For the text-containing cell, return its midpoint in (x, y) coordinate format. 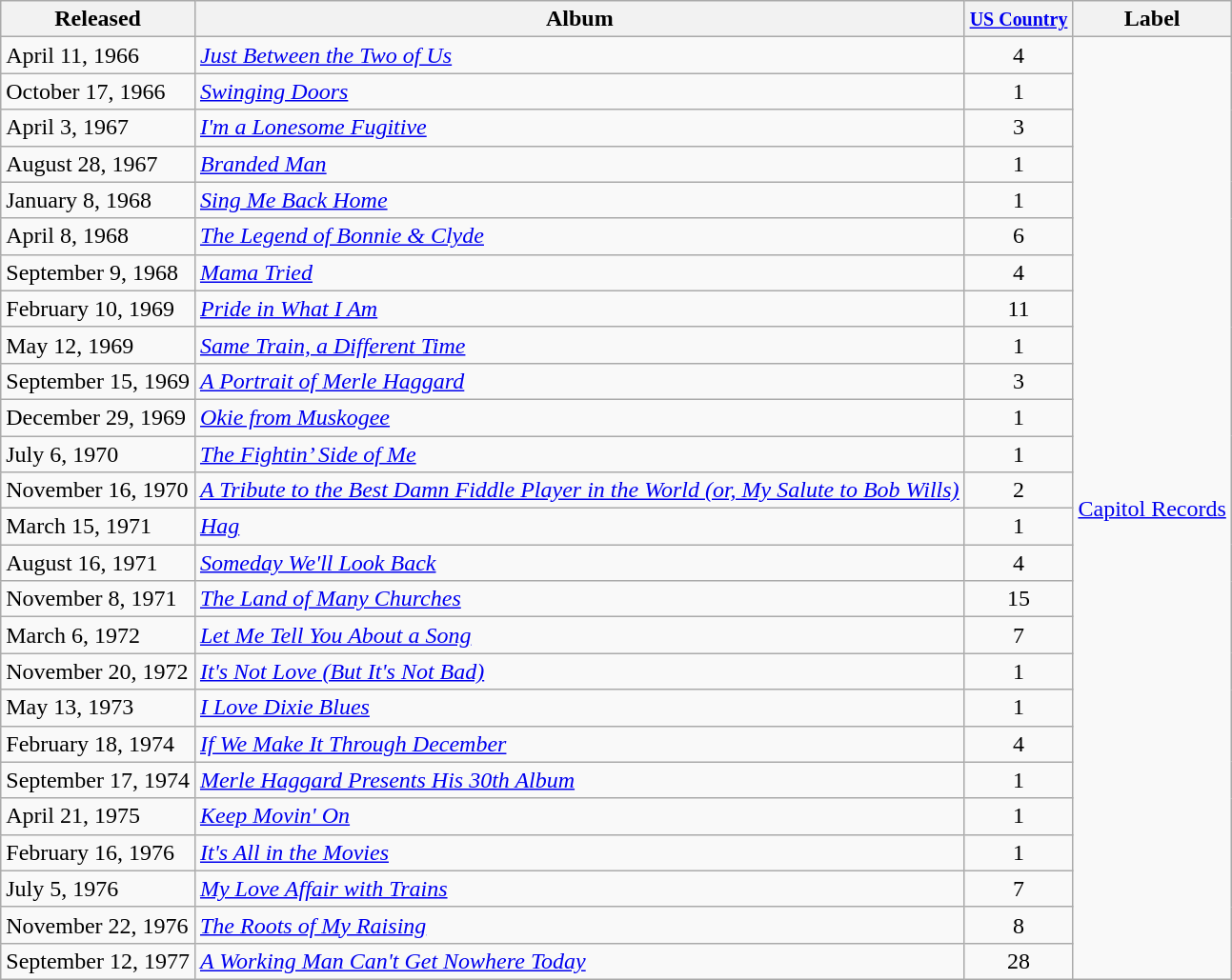
November 22, 1976 (98, 925)
Let Me Tell You About a Song (579, 635)
I'm a Lonesome Fugitive (579, 128)
28 (1019, 961)
May 12, 1969 (98, 345)
Merle Haggard Presents His 30th Album (579, 780)
December 29, 1969 (98, 417)
September 15, 1969 (98, 381)
Okie from Muskogee (579, 417)
August 28, 1967 (98, 164)
2 (1019, 490)
April 21, 1975 (98, 816)
April 3, 1967 (98, 128)
July 5, 1976 (98, 889)
My Love Affair with Trains (579, 889)
15 (1019, 599)
US Country (1019, 19)
8 (1019, 925)
Just Between the Two of Us (579, 55)
Swinging Doors (579, 91)
February 16, 1976 (98, 852)
Someday We'll Look Back (579, 563)
February 18, 1974 (98, 744)
August 16, 1971 (98, 563)
Label (1152, 19)
Hag (579, 527)
It's All in the Movies (579, 852)
Same Train, a Different Time (579, 345)
Keep Movin' On (579, 816)
March 6, 1972 (98, 635)
A Tribute to the Best Damn Fiddle Player in the World (or, My Salute to Bob Wills) (579, 490)
The Land of Many Churches (579, 599)
The Roots of My Raising (579, 925)
September 17, 1974 (98, 780)
April 8, 1968 (98, 236)
January 8, 1968 (98, 200)
6 (1019, 236)
March 15, 1971 (98, 527)
September 9, 1968 (98, 272)
A Working Man Can't Get Nowhere Today (579, 961)
Capitol Records (1152, 509)
11 (1019, 309)
Album (579, 19)
The Fightin’ Side of Me (579, 454)
Pride in What I Am (579, 309)
Mama Tried (579, 272)
The Legend of Bonnie & Clyde (579, 236)
September 12, 1977 (98, 961)
October 17, 1966 (98, 91)
May 13, 1973 (98, 708)
If We Make It Through December (579, 744)
Sing Me Back Home (579, 200)
November 16, 1970 (98, 490)
November 8, 1971 (98, 599)
April 11, 1966 (98, 55)
It's Not Love (But It's Not Bad) (579, 671)
July 6, 1970 (98, 454)
Branded Man (579, 164)
Released (98, 19)
November 20, 1972 (98, 671)
February 10, 1969 (98, 309)
I Love Dixie Blues (579, 708)
A Portrait of Merle Haggard (579, 381)
